Return (x, y) of the center of cell containing provided text 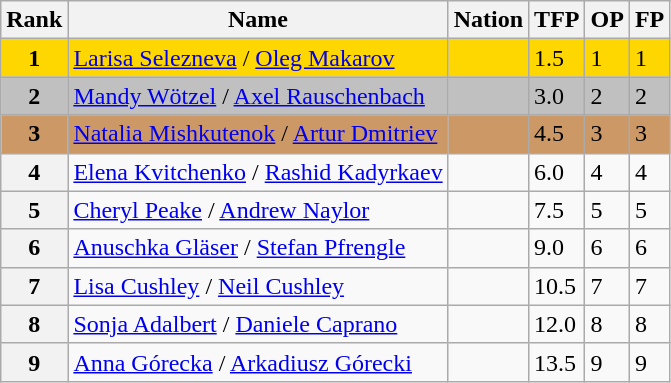
6.0 (557, 172)
3.0 (557, 96)
Natalia Mishkutenok / Artur Dmitriev (258, 134)
Name (258, 20)
TFP (557, 20)
OP (607, 20)
1.5 (557, 58)
10.5 (557, 286)
Larisa Selezneva / Oleg Makarov (258, 58)
Anna Górecka / Arkadiusz Górecki (258, 362)
4.5 (557, 134)
7.5 (557, 210)
Elena Kvitchenko / Rashid Kadyrkaev (258, 172)
9.0 (557, 248)
Sonja Adalbert / Daniele Caprano (258, 324)
12.0 (557, 324)
FP (649, 20)
13.5 (557, 362)
Anuschka Gläser / Stefan Pfrengle (258, 248)
Nation (488, 20)
Mandy Wötzel / Axel Rauschenbach (258, 96)
Rank (34, 20)
Cheryl Peake / Andrew Naylor (258, 210)
Lisa Cushley / Neil Cushley (258, 286)
